Extract the [x, y] coordinate from the center of the cell holding the provided text.  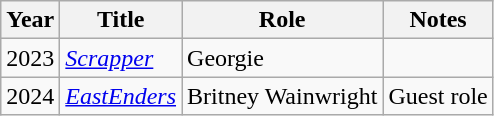
2023 [30, 58]
Scrapper [121, 58]
Notes [438, 20]
Guest role [438, 96]
2024 [30, 96]
Georgie [282, 58]
Year [30, 20]
Title [121, 20]
Role [282, 20]
EastEnders [121, 96]
Britney Wainwright [282, 96]
